Determine the [X, Y] coordinate at the center of the cell enclosing the given text.  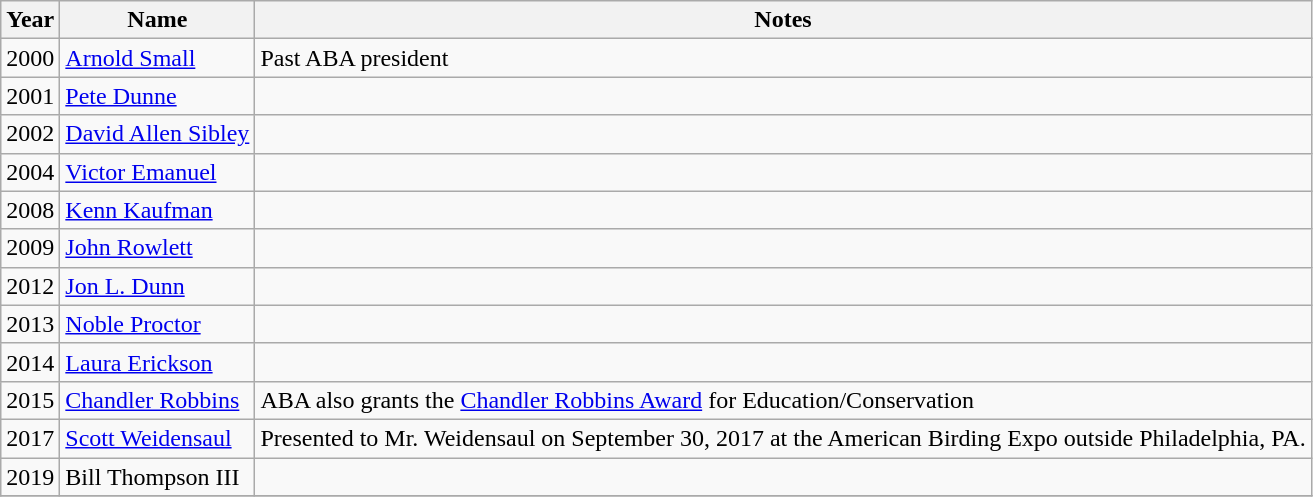
Arnold Small [158, 58]
Past ABA president [783, 58]
2014 [30, 362]
Laura Erickson [158, 362]
Jon L. Dunn [158, 286]
Kenn Kaufman [158, 210]
Noble Proctor [158, 324]
John Rowlett [158, 248]
2019 [30, 477]
ABA also grants the Chandler Robbins Award for Education/Conservation [783, 400]
2015 [30, 400]
Scott Weidensaul [158, 438]
2017 [30, 438]
David Allen Sibley [158, 134]
2008 [30, 210]
Name [158, 20]
Chandler Robbins [158, 400]
2013 [30, 324]
2004 [30, 172]
Presented to Mr. Weidensaul on September 30, 2017 at the American Birding Expo outside Philadelphia, PA. [783, 438]
Year [30, 20]
Notes [783, 20]
2002 [30, 134]
2001 [30, 96]
Bill Thompson III [158, 477]
Victor Emanuel [158, 172]
Pete Dunne [158, 96]
2000 [30, 58]
2009 [30, 248]
2012 [30, 286]
